Pinpoint the cell where the given text exists, returning its (X, Y) midpoint coordinate. 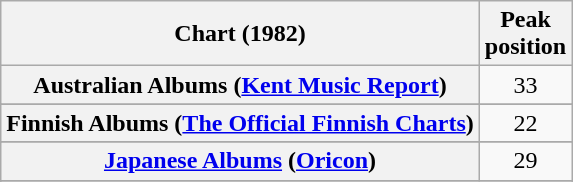
22 (525, 123)
29 (525, 161)
Chart (1982) (240, 34)
33 (525, 85)
Peakposition (525, 34)
Finnish Albums (The Official Finnish Charts) (240, 123)
Japanese Albums (Oricon) (240, 161)
Australian Albums (Kent Music Report) (240, 85)
